Pinpoint the cell where the given text exists, returning its [X, Y] midpoint coordinate. 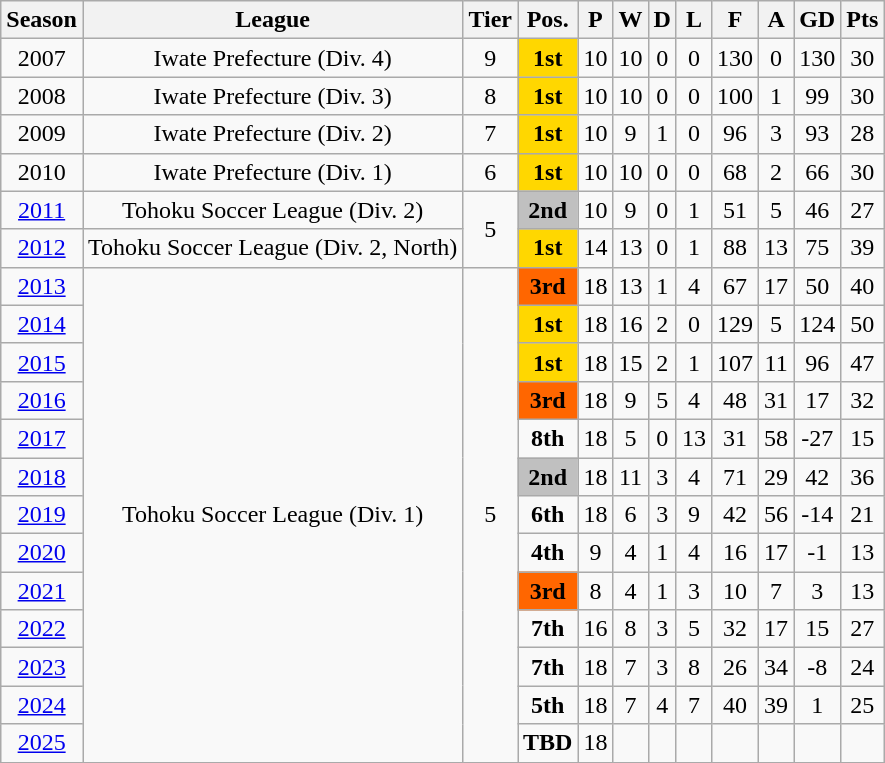
28 [862, 134]
2022 [42, 629]
2017 [42, 438]
Tohoku Soccer League (Div. 1) [272, 514]
2015 [42, 362]
2025 [42, 743]
Iwate Prefecture (Div. 1) [272, 172]
6th [548, 515]
-27 [818, 438]
88 [736, 248]
P [596, 20]
2011 [42, 210]
F [736, 20]
56 [776, 515]
League [272, 20]
29 [776, 477]
21 [862, 515]
Pos. [548, 20]
107 [736, 362]
Iwate Prefecture (Div. 4) [272, 58]
2024 [42, 705]
46 [818, 210]
36 [862, 477]
2013 [42, 286]
-8 [818, 667]
Tier [490, 20]
93 [818, 134]
67 [736, 286]
129 [736, 324]
71 [736, 477]
2009 [42, 134]
48 [736, 400]
124 [818, 324]
2018 [42, 477]
5th [548, 705]
2019 [42, 515]
68 [736, 172]
24 [862, 667]
Tohoku Soccer League (Div. 2) [272, 210]
D [662, 20]
2016 [42, 400]
34 [776, 667]
Tohoku Soccer League (Div. 2, North) [272, 248]
2023 [42, 667]
Iwate Prefecture (Div. 3) [272, 96]
Season [42, 20]
GD [818, 20]
W [630, 20]
2021 [42, 591]
99 [818, 96]
66 [818, 172]
75 [818, 248]
2010 [42, 172]
2014 [42, 324]
14 [596, 248]
L [694, 20]
2012 [42, 248]
2007 [42, 58]
8th [548, 438]
A [776, 20]
100 [736, 96]
Iwate Prefecture (Div. 2) [272, 134]
47 [862, 362]
25 [862, 705]
-1 [818, 553]
2008 [42, 96]
26 [736, 667]
4th [548, 553]
-14 [818, 515]
58 [776, 438]
51 [736, 210]
2020 [42, 553]
TBD [548, 743]
Pts [862, 20]
